Provide the [x, y] coordinate of the cell's center where the given text is located.  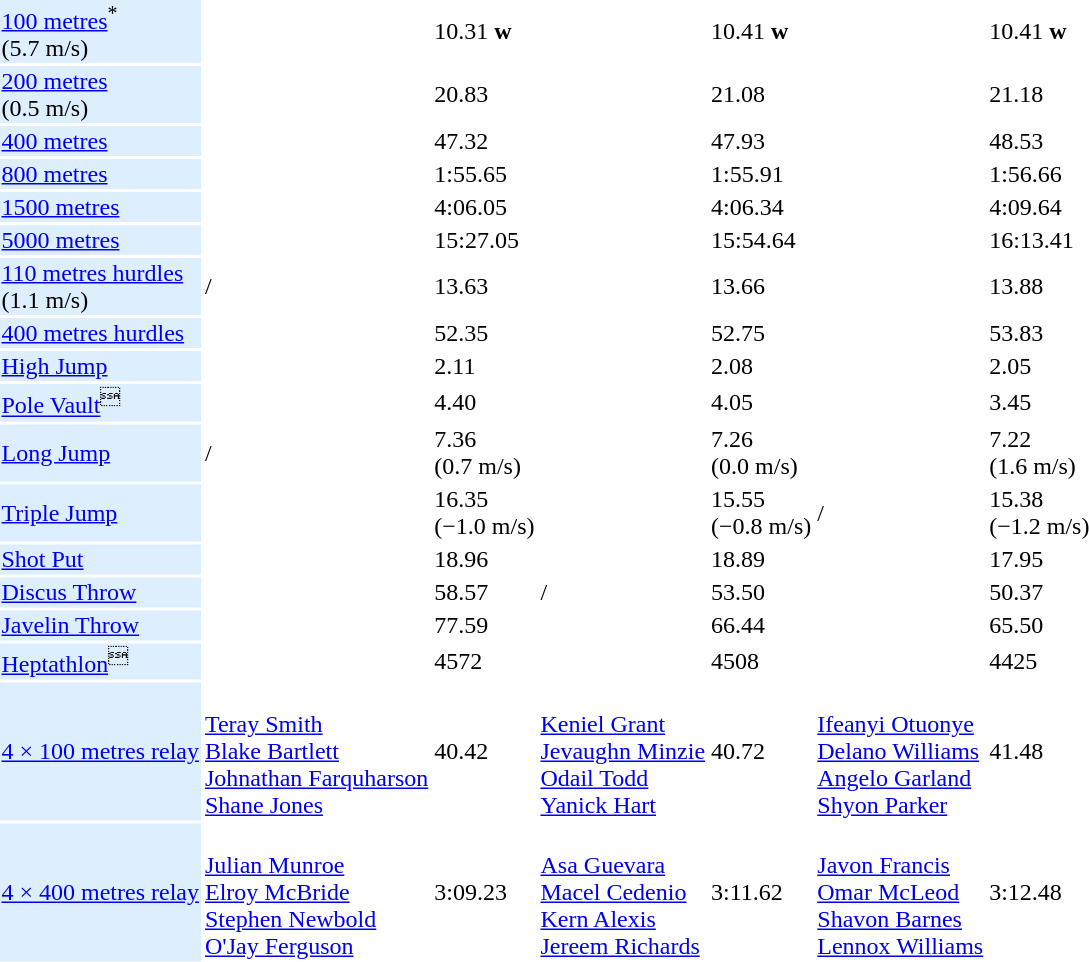
1:55.65 [484, 174]
47.32 [484, 141]
4572 [484, 661]
Keniel Grant Jevaughn Minzie Odail Todd Yanick Hart [623, 751]
3:09.23 [484, 892]
10.41 w [762, 32]
Teray Smith Blake Bartlett Johnathan Farquharson Shane Jones [316, 751]
77.59 [484, 625]
18.96 [484, 559]
400 metres [100, 141]
13.63 [484, 286]
1500 metres [100, 207]
7.36 (0.7 m/s) [484, 452]
7.26 (0.0 m/s) [762, 452]
10.31 w [484, 32]
200 metres (0.5 m/s) [100, 94]
Discus Throw [100, 592]
High Jump [100, 366]
800 metres [100, 174]
Triple Jump [100, 512]
Shot Put [100, 559]
47.93 [762, 141]
4.05 [762, 402]
100 metres* (5.7 m/s) [100, 32]
Asa Guevara Macel Cedenio Kern Alexis Jereem Richards [623, 892]
4:06.05 [484, 207]
3:11.62 [762, 892]
66.44 [762, 625]
52.35 [484, 333]
13.66 [762, 286]
15:27.05 [484, 240]
110 metres hurdles (1.1 m/s) [100, 286]
15:54.64 [762, 240]
400 metres hurdles [100, 333]
16.35 (−1.0 m/s) [484, 512]
4.40 [484, 402]
4 × 100 metres relay [100, 751]
1:55.91 [762, 174]
Julian Munroe Elroy McBride Stephen Newbold O'Jay Ferguson [316, 892]
Javon Francis Omar McLeod Shavon Barnes Lennox Williams [900, 892]
40.72 [762, 751]
2.08 [762, 366]
20.83 [484, 94]
52.75 [762, 333]
15.55 (−0.8 m/s) [762, 512]
4508 [762, 661]
2.11 [484, 366]
4:06.34 [762, 207]
4 × 400 metres relay [100, 892]
Javelin Throw [100, 625]
21.08 [762, 94]
40.42 [484, 751]
Ifeanyi Otuonye Delano Williams Angelo Garland Shyon Parker [900, 751]
58.57 [484, 592]
53.50 [762, 592]
5000 metres [100, 240]
Pole Vault [100, 402]
18.89 [762, 559]
Long Jump [100, 452]
Heptathlon [100, 661]
